Determine the (X, Y) coordinate at the center of the cell enclosing the given text.  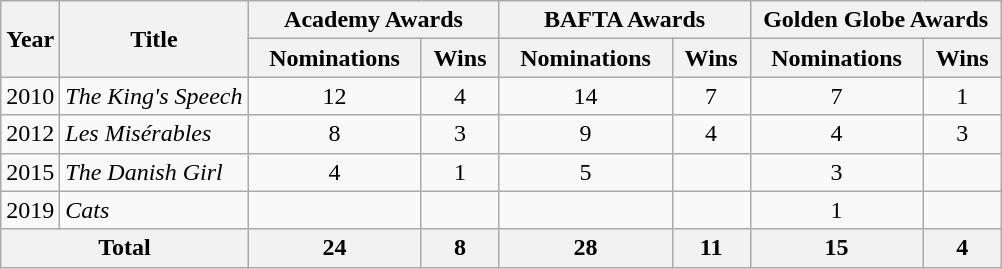
24 (334, 248)
Golden Globe Awards (876, 20)
2019 (30, 210)
BAFTA Awards (624, 20)
9 (586, 134)
2012 (30, 134)
2015 (30, 172)
14 (586, 96)
28 (586, 248)
Cats (154, 210)
Les Misérables (154, 134)
12 (334, 96)
15 (836, 248)
11 (711, 248)
The Danish Girl (154, 172)
2010 (30, 96)
Academy Awards (374, 20)
The King's Speech (154, 96)
Total (124, 248)
Title (154, 39)
Year (30, 39)
5 (586, 172)
